Search for the cell housing the specified text and yield its (x, y) center coordinate. 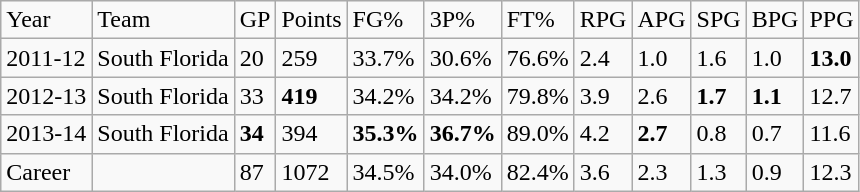
20 (255, 58)
12.3 (832, 172)
35.3% (386, 134)
394 (312, 134)
2.6 (662, 96)
82.4% (538, 172)
3P% (462, 20)
30.6% (462, 58)
34.5% (386, 172)
GP (255, 20)
12.7 (832, 96)
0.7 (775, 134)
0.9 (775, 172)
Points (312, 20)
1072 (312, 172)
2011-12 (46, 58)
Career (46, 172)
1.6 (718, 58)
0.8 (718, 134)
11.6 (832, 134)
RPG (603, 20)
3.6 (603, 172)
2.4 (603, 58)
13.0 (832, 58)
76.6% (538, 58)
2013-14 (46, 134)
419 (312, 96)
FG% (386, 20)
87 (255, 172)
2.3 (662, 172)
33.7% (386, 58)
FT% (538, 20)
2.7 (662, 134)
259 (312, 58)
89.0% (538, 134)
PPG (832, 20)
34.0% (462, 172)
33 (255, 96)
1.7 (718, 96)
79.8% (538, 96)
Team (163, 20)
1.1 (775, 96)
SPG (718, 20)
1.3 (718, 172)
34 (255, 134)
APG (662, 20)
3.9 (603, 96)
36.7% (462, 134)
4.2 (603, 134)
Year (46, 20)
BPG (775, 20)
2012-13 (46, 96)
